Provide the (X, Y) coordinate of the cell's center where the given text is located.  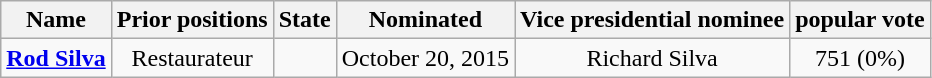
popular vote (860, 20)
Name (56, 20)
Restaurateur (192, 58)
Richard Silva (652, 58)
State (304, 20)
Prior positions (192, 20)
751 (0%) (860, 58)
Rod Silva (56, 58)
October 20, 2015 (425, 58)
Nominated (425, 20)
Vice presidential nominee (652, 20)
